Output the [X, Y] coordinate of the center of the cell containing the given text.  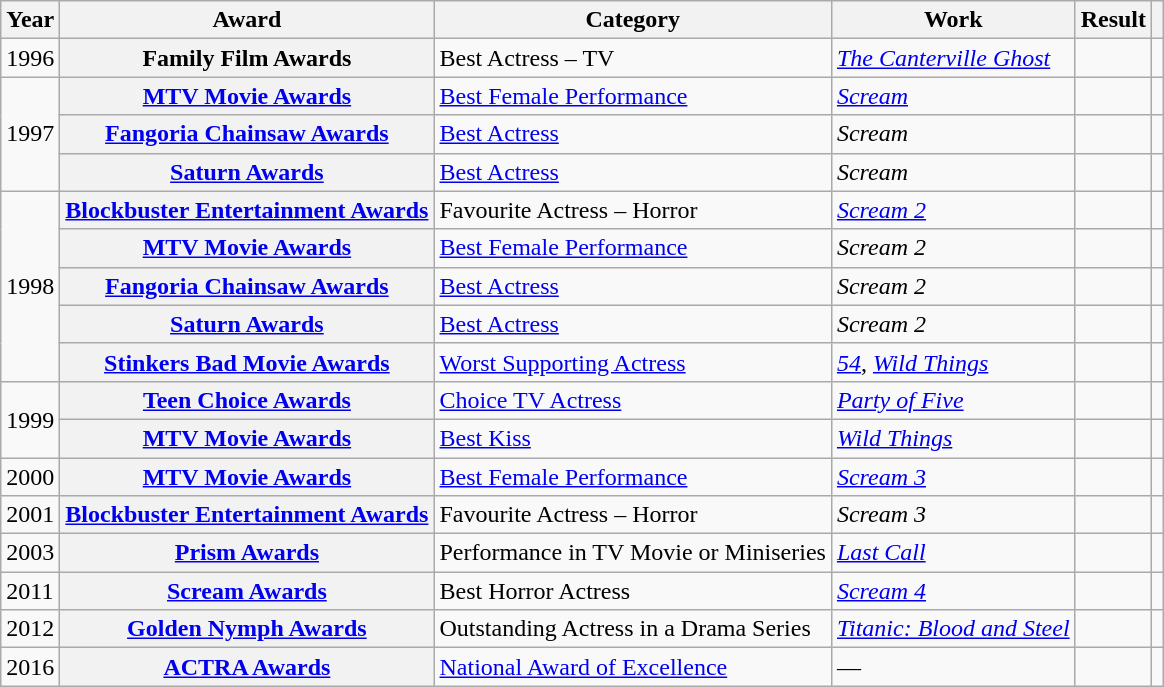
Wild Things [953, 438]
Stinkers Bad Movie Awards [247, 362]
Scream 4 [953, 591]
Teen Choice Awards [247, 400]
Result [1113, 20]
1996 [30, 58]
Scream Awards [247, 591]
Year [30, 20]
1997 [30, 134]
The Canterville Ghost [953, 58]
ACTRA Awards [247, 667]
National Award of Excellence [632, 667]
Work [953, 20]
Titanic: Blood and Steel [953, 629]
Prism Awards [247, 553]
Performance in TV Movie or Miniseries [632, 553]
2000 [30, 477]
Family Film Awards [247, 58]
2011 [30, 591]
Category [632, 20]
2012 [30, 629]
Last Call [953, 553]
Best Actress – TV [632, 58]
2001 [30, 515]
Award [247, 20]
Choice TV Actress [632, 400]
2016 [30, 667]
Outstanding Actress in a Drama Series [632, 629]
1998 [30, 286]
Golden Nymph Awards [247, 629]
Party of Five [953, 400]
2003 [30, 553]
Best Horror Actress [632, 591]
— [953, 667]
1999 [30, 419]
Worst Supporting Actress [632, 362]
54, Wild Things [953, 362]
Best Kiss [632, 438]
